Detect which cell encompasses the target text, then output its (X, Y) center coordinate. 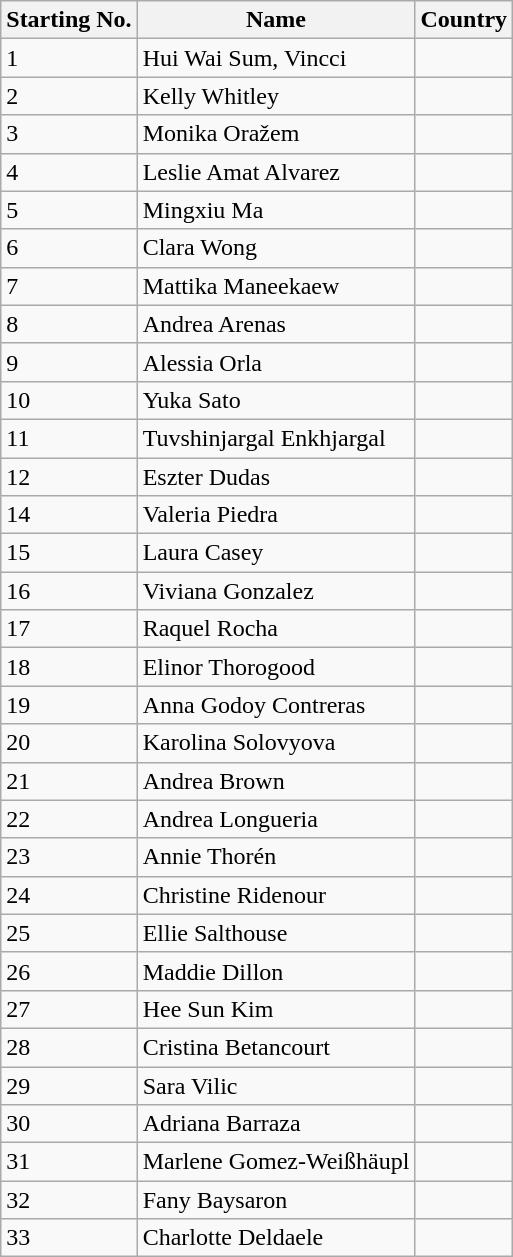
Karolina Solovyova (276, 743)
33 (69, 1238)
21 (69, 781)
6 (69, 248)
Marlene Gomez-Weißhäupl (276, 1162)
Raquel Rocha (276, 629)
1 (69, 58)
Valeria Piedra (276, 515)
7 (69, 286)
Eszter Dudas (276, 477)
Annie Thorén (276, 857)
Maddie Dillon (276, 971)
12 (69, 477)
5 (69, 210)
25 (69, 933)
29 (69, 1085)
Laura Casey (276, 553)
11 (69, 438)
Andrea Longueria (276, 819)
Cristina Betancourt (276, 1047)
4 (69, 172)
16 (69, 591)
Leslie Amat Alvarez (276, 172)
Fany Baysaron (276, 1200)
Adriana Barraza (276, 1124)
Starting No. (69, 20)
Ellie Salthouse (276, 933)
9 (69, 362)
Mingxiu Ma (276, 210)
22 (69, 819)
24 (69, 895)
Hee Sun Kim (276, 1009)
Tuvshinjargal Enkhjargal (276, 438)
15 (69, 553)
18 (69, 667)
28 (69, 1047)
Sara Vilic (276, 1085)
Andrea Arenas (276, 324)
19 (69, 705)
Clara Wong (276, 248)
20 (69, 743)
Charlotte Deldaele (276, 1238)
8 (69, 324)
Anna Godoy Contreras (276, 705)
Viviana Gonzalez (276, 591)
Kelly Whitley (276, 96)
Mattika Maneekaew (276, 286)
17 (69, 629)
30 (69, 1124)
Yuka Sato (276, 400)
3 (69, 134)
2 (69, 96)
Christine Ridenour (276, 895)
14 (69, 515)
Elinor Thorogood (276, 667)
10 (69, 400)
Alessia Orla (276, 362)
Monika Oražem (276, 134)
31 (69, 1162)
Country (464, 20)
32 (69, 1200)
Andrea Brown (276, 781)
27 (69, 1009)
Hui Wai Sum, Vincci (276, 58)
Name (276, 20)
26 (69, 971)
23 (69, 857)
